Scan for the cell matching the given text and deliver its (x, y) coordinate at center. 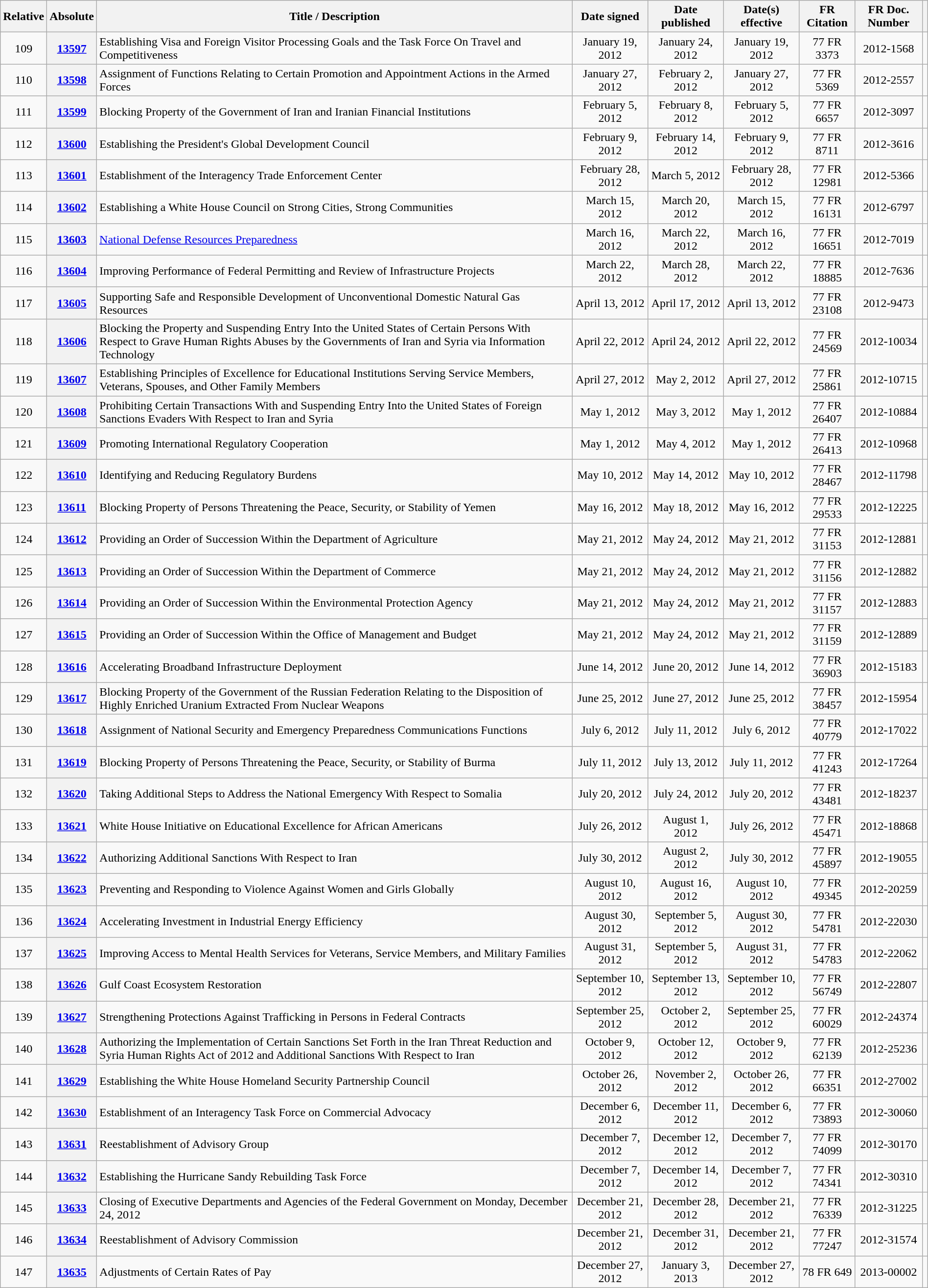
77 FR 41243 (827, 762)
128 (23, 667)
77 FR 31159 (827, 634)
Preventing and Responding to Violence Against Women and Girls Globally (335, 889)
2012-30170 (889, 1145)
109 (23, 48)
May 3, 2012 (686, 411)
2012-22807 (889, 985)
2013-00002 (889, 1272)
77 FR 24569 (827, 341)
August 16, 2012 (686, 889)
February 8, 2012 (686, 112)
77 FR 73893 (827, 1112)
77 FR 54781 (827, 921)
13630 (72, 1112)
77 FR 31153 (827, 539)
13616 (72, 667)
13605 (72, 303)
77 FR 25861 (827, 380)
2012-5366 (889, 175)
2012-12882 (889, 571)
September 13, 2012 (686, 985)
August 2, 2012 (686, 858)
135 (23, 889)
Providing an Order of Succession Within the Department of Commerce (335, 571)
Establishing the President's Global Development Council (335, 144)
2012-17264 (889, 762)
112 (23, 144)
115 (23, 239)
2012-7636 (889, 271)
13611 (72, 507)
2012-30060 (889, 1112)
134 (23, 858)
Date published (686, 17)
March 20, 2012 (686, 208)
December 14, 2012 (686, 1176)
140 (23, 1049)
77 FR 16131 (827, 208)
141 (23, 1081)
133 (23, 825)
2012-3097 (889, 112)
13620 (72, 794)
13626 (72, 985)
77 FR 6657 (827, 112)
2012-15954 (889, 698)
2012-2557 (889, 80)
May 14, 2012 (686, 476)
122 (23, 476)
13625 (72, 954)
13604 (72, 271)
13607 (72, 380)
77 FR 49345 (827, 889)
13619 (72, 762)
123 (23, 507)
13603 (72, 239)
2012-7019 (889, 239)
2012-31574 (889, 1240)
2012-10034 (889, 341)
December 11, 2012 (686, 1112)
January 3, 2013 (686, 1272)
Assignment of National Security and Emergency Preparedness Communications Functions (335, 730)
111 (23, 112)
2012-22062 (889, 954)
13600 (72, 144)
Accelerating Investment in Industrial Energy Efficiency (335, 921)
125 (23, 571)
Blocking Property of the Government of the Russian Federation Relating to the Disposition of Highly Enriched Uranium Extracted From Nuclear Weapons (335, 698)
Promoting International Regulatory Cooperation (335, 444)
13622 (72, 858)
146 (23, 1240)
2012-17022 (889, 730)
2012-22030 (889, 921)
Establishing the White House Homeland Security Partnership Council (335, 1081)
Improving Access to Mental Health Services for Veterans, Service Members, and Military Families (335, 954)
77 FR 18885 (827, 271)
Authorizing Additional Sanctions With Respect to Iran (335, 858)
127 (23, 634)
131 (23, 762)
Date(s) effective (762, 17)
Assignment of Functions Relating to Certain Promotion and Appointment Actions in the Armed Forces (335, 80)
Accelerating Broadband Infrastructure Deployment (335, 667)
2012-12889 (889, 634)
77 FR 77247 (827, 1240)
National Defense Resources Preparedness (335, 239)
77 FR 26413 (827, 444)
2012-9473 (889, 303)
2012-10715 (889, 380)
77 FR 8711 (827, 144)
May 4, 2012 (686, 444)
Adjustments of Certain Rates of Pay (335, 1272)
77 FR 28467 (827, 476)
June 20, 2012 (686, 667)
77 FR 31157 (827, 603)
142 (23, 1112)
13629 (72, 1081)
13633 (72, 1208)
August 1, 2012 (686, 825)
2012-10884 (889, 411)
13635 (72, 1272)
13612 (72, 539)
Providing an Order of Succession Within the Department of Agriculture (335, 539)
143 (23, 1145)
116 (23, 271)
Strengthening Protections Against Trafficking in Persons in Federal Contracts (335, 1017)
Absolute (72, 17)
White House Initiative on Educational Excellence for African Americans (335, 825)
13628 (72, 1049)
June 27, 2012 (686, 698)
139 (23, 1017)
December 12, 2012 (686, 1145)
2012-19055 (889, 858)
February 14, 2012 (686, 144)
77 FR 45471 (827, 825)
FR Citation (827, 17)
77 FR 40779 (827, 730)
77 FR 54783 (827, 954)
FR Doc. Number (889, 17)
13597 (72, 48)
137 (23, 954)
February 2, 2012 (686, 80)
2012-25236 (889, 1049)
Establishment of an Interagency Task Force on Commercial Advocacy (335, 1112)
124 (23, 539)
13601 (72, 175)
April 24, 2012 (686, 341)
13617 (72, 698)
13610 (72, 476)
Prohibiting Certain Transactions With and Suspending Entry Into the United States of Foreign Sanctions Evaders With Respect to Iran and Syria (335, 411)
77 FR 56749 (827, 985)
Blocking Property of the Government of Iran and Iranian Financial Institutions (335, 112)
Title / Description (335, 17)
132 (23, 794)
77 FR 60029 (827, 1017)
2012-31225 (889, 1208)
114 (23, 208)
13608 (72, 411)
147 (23, 1272)
2012-20259 (889, 889)
136 (23, 921)
77 FR 62139 (827, 1049)
130 (23, 730)
Improving Performance of Federal Permitting and Review of Infrastructure Projects (335, 271)
March 5, 2012 (686, 175)
December 31, 2012 (686, 1240)
2012-18237 (889, 794)
13621 (72, 825)
13606 (72, 341)
77 FR 3373 (827, 48)
Reestablishment of Advisory Commission (335, 1240)
77 FR 5369 (827, 80)
13602 (72, 208)
138 (23, 985)
July 24, 2012 (686, 794)
77 FR 38457 (827, 698)
Establishment of the Interagency Trade Enforcement Center (335, 175)
May 2, 2012 (686, 380)
Closing of Executive Departments and Agencies of the Federal Government on Monday, December 24, 2012 (335, 1208)
Taking Additional Steps to Address the National Emergency With Respect to Somalia (335, 794)
145 (23, 1208)
121 (23, 444)
144 (23, 1176)
2012-11798 (889, 476)
13634 (72, 1240)
77 FR 74099 (827, 1145)
Gulf Coast Ecosystem Restoration (335, 985)
Establishing the Hurricane Sandy Rebuilding Task Force (335, 1176)
October 12, 2012 (686, 1049)
April 17, 2012 (686, 303)
2012-27002 (889, 1081)
2012-12883 (889, 603)
2012-10968 (889, 444)
Blocking Property of Persons Threatening the Peace, Security, or Stability of Burma (335, 762)
2012-24374 (889, 1017)
77 FR 36903 (827, 667)
Date signed (610, 17)
2012-30310 (889, 1176)
13614 (72, 603)
13632 (72, 1176)
2012-15183 (889, 667)
77 FR 23108 (827, 303)
2012-1568 (889, 48)
13631 (72, 1145)
13623 (72, 889)
13615 (72, 634)
October 2, 2012 (686, 1017)
110 (23, 80)
Relative (23, 17)
78 FR 649 (827, 1272)
13627 (72, 1017)
120 (23, 411)
2012-12225 (889, 507)
July 13, 2012 (686, 762)
129 (23, 698)
November 2, 2012 (686, 1081)
113 (23, 175)
77 FR 31156 (827, 571)
77 FR 12981 (827, 175)
Blocking Property of Persons Threatening the Peace, Security, or Stability of Yemen (335, 507)
January 24, 2012 (686, 48)
77 FR 26407 (827, 411)
13613 (72, 571)
13598 (72, 80)
December 28, 2012 (686, 1208)
117 (23, 303)
77 FR 76339 (827, 1208)
119 (23, 380)
77 FR 74341 (827, 1176)
13609 (72, 444)
77 FR 16651 (827, 239)
2012-12881 (889, 539)
May 18, 2012 (686, 507)
March 28, 2012 (686, 271)
77 FR 45897 (827, 858)
77 FR 66351 (827, 1081)
Establishing Visa and Foreign Visitor Processing Goals and the Task Force On Travel and Competitiveness (335, 48)
Supporting Safe and Responsible Development of Unconventional Domestic Natural Gas Resources (335, 303)
Providing an Order of Succession Within the Environmental Protection Agency (335, 603)
Reestablishment of Advisory Group (335, 1145)
Establishing a White House Council on Strong Cities, Strong Communities (335, 208)
2012-3616 (889, 144)
Establishing Principles of Excellence for Educational Institutions Serving Service Members, Veterans, Spouses, and Other Family Members (335, 380)
Providing an Order of Succession Within the Office of Management and Budget (335, 634)
2012-18868 (889, 825)
77 FR 43481 (827, 794)
126 (23, 603)
118 (23, 341)
2012-6797 (889, 208)
77 FR 29533 (827, 507)
Identifying and Reducing Regulatory Burdens (335, 476)
13599 (72, 112)
13618 (72, 730)
13624 (72, 921)
